Locate the cell with the specified text and output its [x, y] center coordinate. 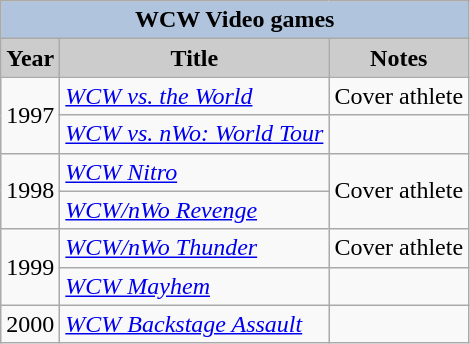
WCW Mayhem [194, 286]
WCW/nWo Thunder [194, 248]
WCW vs. the World [194, 96]
Title [194, 58]
WCW Nitro [194, 172]
WCW vs. nWo: World Tour [194, 134]
Notes [399, 58]
WCW Video games [235, 20]
Year [30, 58]
WCW/nWo Revenge [194, 210]
WCW Backstage Assault [194, 324]
1999 [30, 267]
2000 [30, 324]
1997 [30, 115]
1998 [30, 191]
